Return the (X, Y) coordinate for the center point of the cell that contains the specified text.  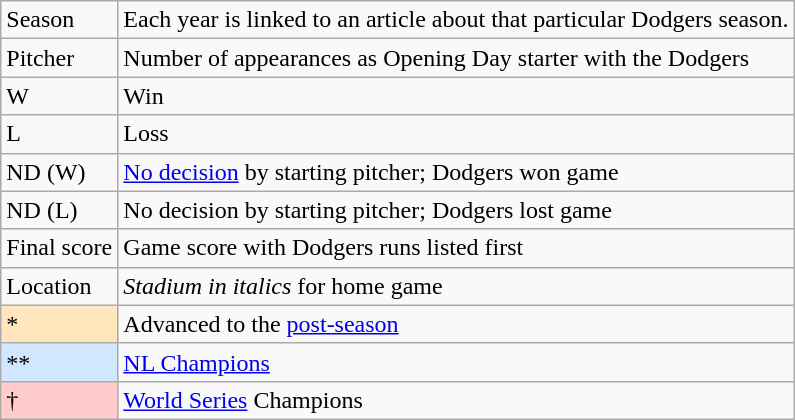
Game score with Dodgers runs listed first (456, 248)
Loss (456, 134)
No decision by starting pitcher; Dodgers won game (456, 172)
* (60, 324)
Number of appearances as Opening Day starter with the Dodgers (456, 58)
Pitcher (60, 58)
Season (60, 20)
† (60, 400)
World Series Champions (456, 400)
NL Champions (456, 362)
Stadium in italics for home game (456, 286)
Advanced to the post-season (456, 324)
Win (456, 96)
** (60, 362)
L (60, 134)
ND (L) (60, 210)
No decision by starting pitcher; Dodgers lost game (456, 210)
Final score (60, 248)
Location (60, 286)
W (60, 96)
Each year is linked to an article about that particular Dodgers season. (456, 20)
ND (W) (60, 172)
